Detect which cell encompasses the target text, then output its [X, Y] center coordinate. 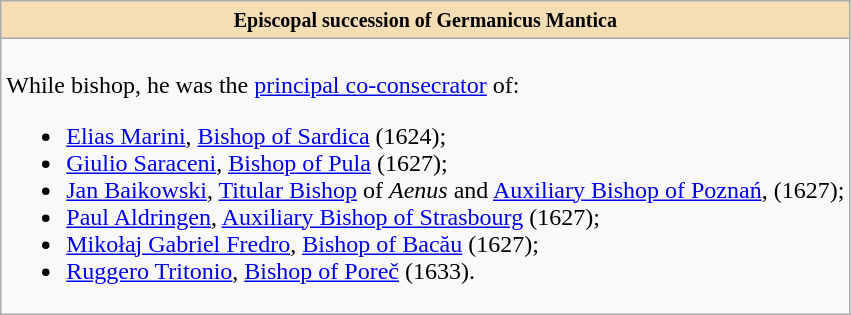
Episcopal succession of Germanicus Mantica [426, 20]
